Locate the cell with the specified text and output its (x, y) center coordinate. 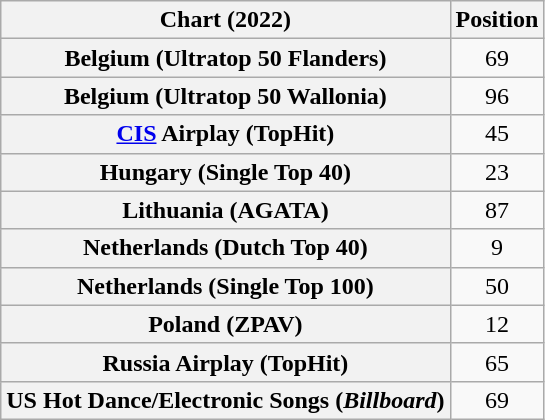
CIS Airplay (TopHit) (226, 134)
23 (497, 172)
Belgium (Ultratop 50 Flanders) (226, 58)
Netherlands (Single Top 100) (226, 286)
US Hot Dance/Electronic Songs (Billboard) (226, 400)
96 (497, 96)
Belgium (Ultratop 50 Wallonia) (226, 96)
Chart (2022) (226, 20)
Lithuania (AGATA) (226, 210)
Russia Airplay (TopHit) (226, 362)
12 (497, 324)
Hungary (Single Top 40) (226, 172)
Position (497, 20)
9 (497, 248)
45 (497, 134)
50 (497, 286)
Poland (ZPAV) (226, 324)
87 (497, 210)
Netherlands (Dutch Top 40) (226, 248)
65 (497, 362)
